Identify which cell holds the provided text, then report its [X, Y] central coordinate. 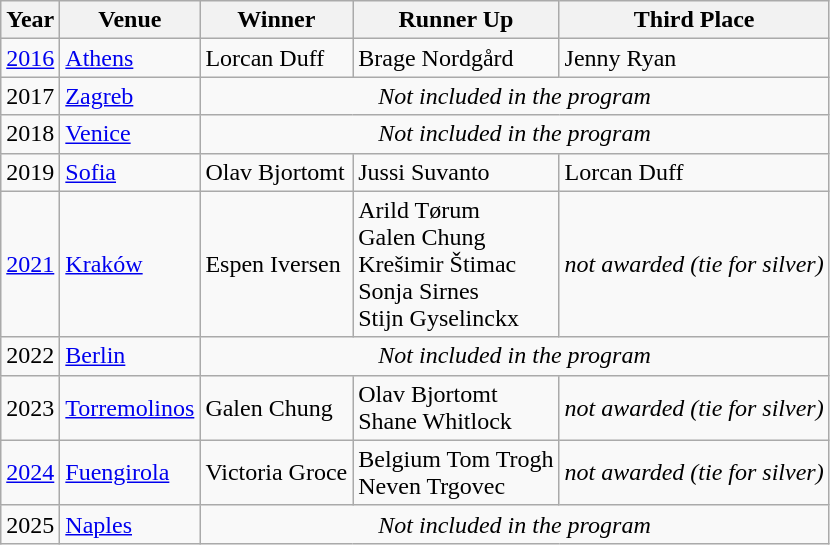
Athens [130, 58]
2021 [30, 264]
2023 [30, 408]
2024 [30, 472]
Berlin [130, 356]
Olav Bjortomt [276, 172]
Zagreb [130, 96]
Belgium Tom Trogh Neven Trgovec [456, 472]
2018 [30, 134]
2016 [30, 58]
Torremolinos [130, 408]
Fuengirola [130, 472]
2019 [30, 172]
Year [30, 20]
Jenny Ryan [694, 58]
Third Place [694, 20]
Venue [130, 20]
2022 [30, 356]
2017 [30, 96]
2025 [30, 524]
Galen Chung [276, 408]
Venice [130, 134]
Olav Bjortomt Shane Whitlock [456, 408]
Sofia [130, 172]
Runner Up [456, 20]
Arild Tørum Galen Chung Krešimir Štimac Sonja Sirnes Stijn Gyselinckx [456, 264]
Victoria Groce [276, 472]
Jussi Suvanto [456, 172]
Winner [276, 20]
Kraków [130, 264]
Espen Iversen [276, 264]
Brage Nordgård [456, 58]
Naples [130, 524]
